Find where the given text appears and provide that cell's center as [x, y] coordinate. 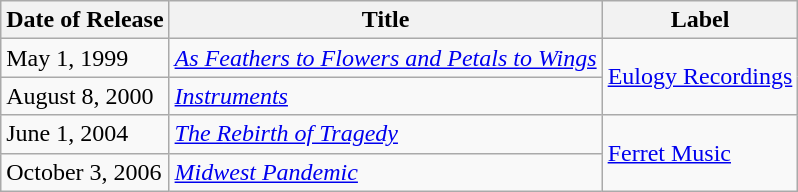
October 3, 2006 [85, 172]
June 1, 2004 [85, 134]
Instruments [386, 96]
May 1, 1999 [85, 58]
As Feathers to Flowers and Petals to Wings [386, 58]
The Rebirth of Tragedy [386, 134]
Date of Release [85, 20]
Eulogy Recordings [700, 77]
Ferret Music [700, 153]
Midwest Pandemic [386, 172]
August 8, 2000 [85, 96]
Title [386, 20]
Label [700, 20]
